Return the [X, Y] coordinate for the center point of the cell that contains the specified text.  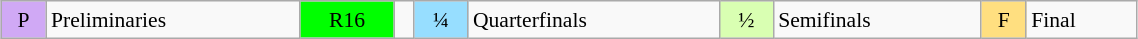
Preliminaries [173, 20]
¼ [440, 20]
P [24, 20]
Semifinals [877, 20]
R16 [347, 20]
Final [1082, 20]
Quarterfinals [594, 20]
½ [746, 20]
F [1004, 20]
